Output the (x, y) coordinate of the center of the cell containing the given text.  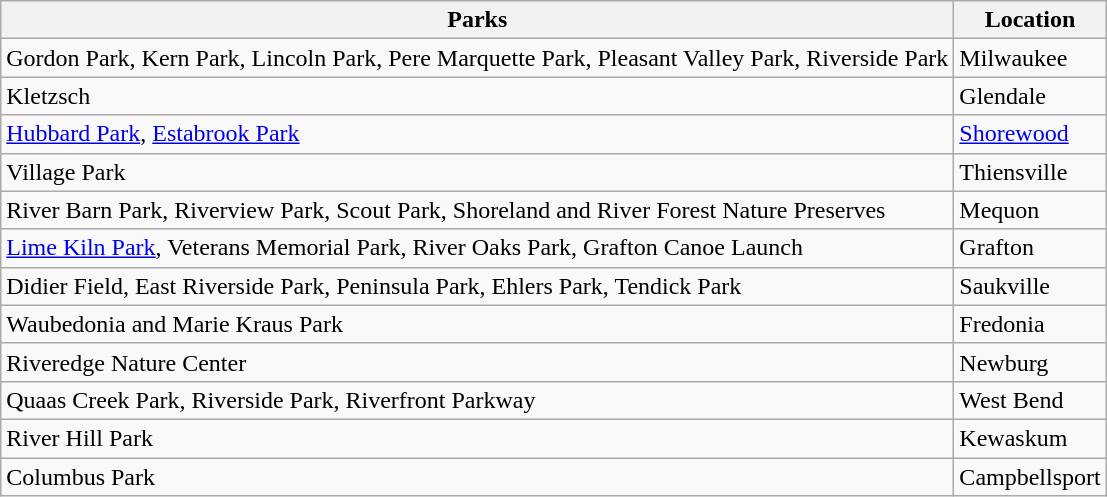
Columbus Park (478, 477)
Parks (478, 20)
Village Park (478, 172)
Campbellsport (1030, 477)
West Bend (1030, 400)
Newburg (1030, 362)
Gordon Park, Kern Park, Lincoln Park, Pere Marquette Park, Pleasant Valley Park, Riverside Park (478, 58)
Mequon (1030, 210)
Shorewood (1030, 134)
Quaas Creek Park, Riverside Park, Riverfront Parkway (478, 400)
River Hill Park (478, 438)
Waubedonia and Marie Kraus Park (478, 324)
Location (1030, 20)
Saukville (1030, 286)
Hubbard Park, Estabrook Park (478, 134)
Glendale (1030, 96)
Milwaukee (1030, 58)
River Barn Park, Riverview Park, Scout Park, Shoreland and River Forest Nature Preserves (478, 210)
Fredonia (1030, 324)
Kletzsch (478, 96)
Lime Kiln Park, Veterans Memorial Park, River Oaks Park, Grafton Canoe Launch (478, 248)
Thiensville (1030, 172)
Riveredge Nature Center (478, 362)
Kewaskum (1030, 438)
Didier Field, East Riverside Park, Peninsula Park, Ehlers Park, Tendick Park (478, 286)
Grafton (1030, 248)
